Identify which cell holds the provided text, then report its [x, y] central coordinate. 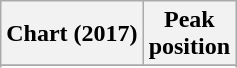
Chart (2017) [72, 34]
Peakposition [189, 34]
